Provide the [X, Y] coordinate of the cell's center where the given text is located.  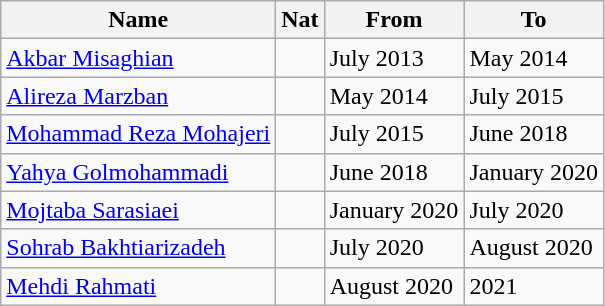
Yahya Golmohammadi [138, 172]
Alireza Marzban [138, 96]
2021 [534, 286]
Name [138, 20]
From [394, 20]
Mohammad Reza Mohajeri [138, 134]
To [534, 20]
Mojtaba Sarasiaei [138, 210]
July 2013 [394, 58]
Akbar Misaghian [138, 58]
Nat [300, 20]
Mehdi Rahmati [138, 286]
Sohrab Bakhtiarizadeh [138, 248]
